Identify which cell holds the provided text, then report its (x, y) central coordinate. 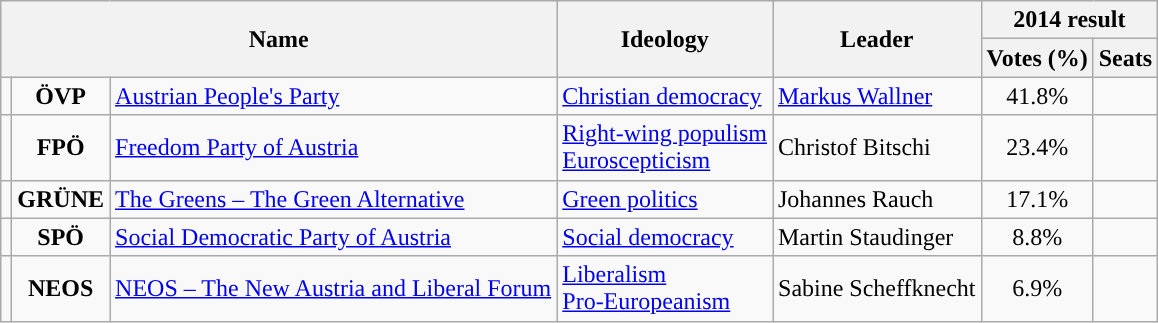
Martin Staudinger (876, 237)
Social Democratic Party of Austria (334, 237)
NEOS – The New Austria and Liberal Forum (334, 288)
The Greens – The Green Alternative (334, 199)
6.9% (1037, 288)
41.8% (1037, 96)
GRÜNE (61, 199)
23.4% (1037, 148)
Sabine Scheffknecht (876, 288)
LiberalismPro-Europeanism (665, 288)
8.8% (1037, 237)
Seats (1125, 58)
Christof Bitschi (876, 148)
Social democracy (665, 237)
ÖVP (61, 96)
Johannes Rauch (876, 199)
Green politics (665, 199)
NEOS (61, 288)
SPÖ (61, 237)
Ideology (665, 39)
Leader (876, 39)
Christian democracy (665, 96)
Votes (%) (1037, 58)
FPÖ (61, 148)
Right-wing populismEuroscepticism (665, 148)
Name (279, 39)
2014 result (1070, 20)
17.1% (1037, 199)
Austrian People's Party (334, 96)
Markus Wallner (876, 96)
Freedom Party of Austria (334, 148)
